From the cell containing the given text, extract its center point as (X, Y) coordinate. 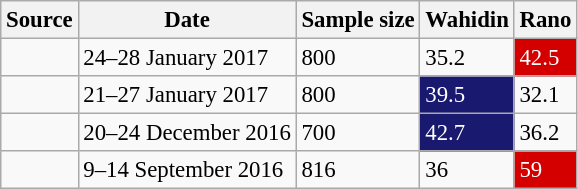
9–14 September 2016 (187, 170)
42.5 (546, 58)
Rano (546, 20)
32.1 (546, 95)
36 (467, 170)
816 (358, 170)
42.7 (467, 133)
20–24 December 2016 (187, 133)
700 (358, 133)
Source (40, 20)
36.2 (546, 133)
59 (546, 170)
39.5 (467, 95)
Date (187, 20)
35.2 (467, 58)
21–27 January 2017 (187, 95)
Sample size (358, 20)
Wahidin (467, 20)
24–28 January 2017 (187, 58)
